Search for the cell housing the specified text and yield its (X, Y) center coordinate. 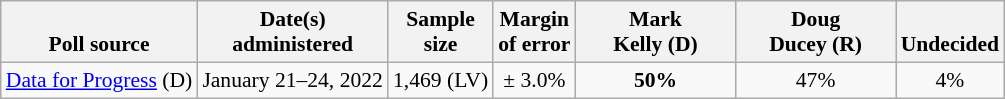
1,469 (LV) (440, 80)
January 21–24, 2022 (292, 80)
Undecided (950, 32)
4% (950, 80)
Poll source (100, 32)
50% (655, 80)
47% (816, 80)
± 3.0% (534, 80)
Samplesize (440, 32)
DougDucey (R) (816, 32)
Marginof error (534, 32)
Data for Progress (D) (100, 80)
MarkKelly (D) (655, 32)
Date(s)administered (292, 32)
